Pinpoint the cell where the given text exists, returning its [X, Y] midpoint coordinate. 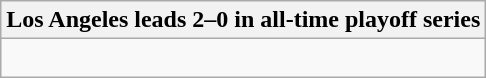
Los Angeles leads 2–0 in all-time playoff series [244, 20]
